For the text-containing cell, return its midpoint in (X, Y) coordinate format. 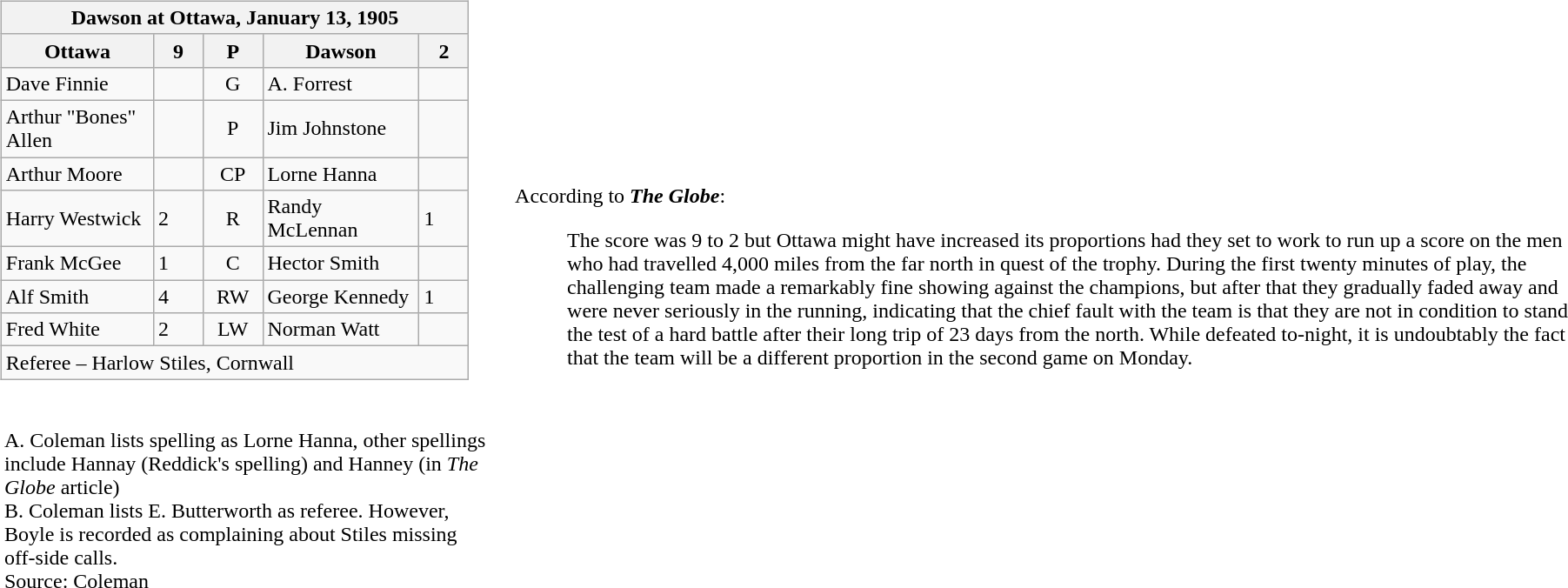
CP (233, 173)
Randy McLennan (341, 219)
George Kennedy (341, 297)
Norman Watt (341, 330)
Arthur Moore (77, 173)
9 (179, 50)
Dawson (341, 50)
Fred White (77, 330)
R (233, 219)
RW (233, 297)
Dave Finnie (77, 84)
A. Forrest (341, 84)
LW (233, 330)
Hector Smith (341, 264)
Frank McGee (77, 264)
Arthur "Bones" Allen (77, 129)
4 (179, 297)
Jim Johnstone (341, 129)
G (233, 84)
Alf Smith (77, 297)
Harry Westwick (77, 219)
Lorne Hanna (341, 173)
C (233, 264)
Dawson at Ottawa, January 13, 1905 (235, 17)
Ottawa (77, 50)
Referee – Harlow Stiles, Cornwall (235, 363)
